Determine the [X, Y] coordinate at the center of the cell enclosing the given text.  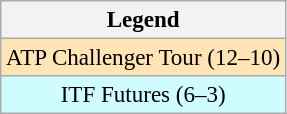
Legend [144, 20]
ATP Challenger Tour (12–10) [144, 58]
ITF Futures (6–3) [144, 95]
